Capture the cell that displays the provided text and extract its (X, Y) central coordinate. 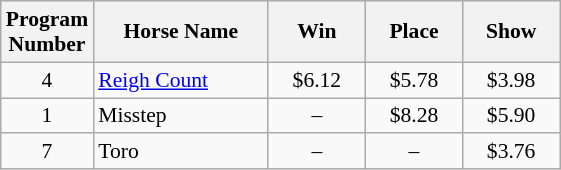
ProgramNumber (47, 32)
Place (414, 32)
Horse Name (180, 32)
$6.12 (316, 80)
Reigh Count (180, 80)
Show (512, 32)
Toro (180, 152)
$3.76 (512, 152)
1 (47, 116)
7 (47, 152)
$8.28 (414, 116)
Misstep (180, 116)
$3.98 (512, 80)
4 (47, 80)
$5.78 (414, 80)
$5.90 (512, 116)
Win (316, 32)
